Pinpoint the cell where the given text exists, returning its (x, y) midpoint coordinate. 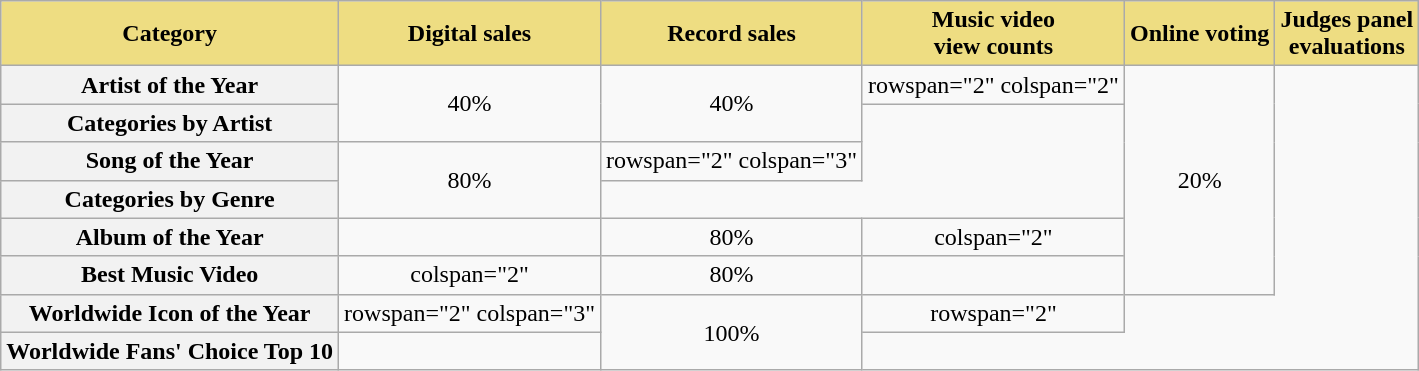
Worldwide Fans' Choice Top 10 (170, 351)
Record sales (732, 34)
Online voting (1199, 34)
Categories by Genre (170, 199)
Best Music Video (170, 275)
Digital sales (470, 34)
20% (1199, 180)
Judges panelevaluations (1347, 34)
100% (732, 332)
Song of the Year (170, 161)
rowspan="2" colspan="2" (993, 85)
Category (170, 34)
rowspan="2" (993, 313)
Album of the Year (170, 237)
Categories by Artist (170, 123)
Artist of the Year (170, 85)
Worldwide Icon of the Year (170, 313)
Music videoview counts (993, 34)
